Output the (X, Y) coordinate of the center of the cell containing the given text.  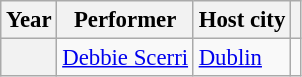
Performer (125, 20)
Dublin (242, 58)
Host city (242, 20)
Debbie Scerri (125, 58)
Year (29, 20)
